Search for the cell housing the specified text and yield its (x, y) center coordinate. 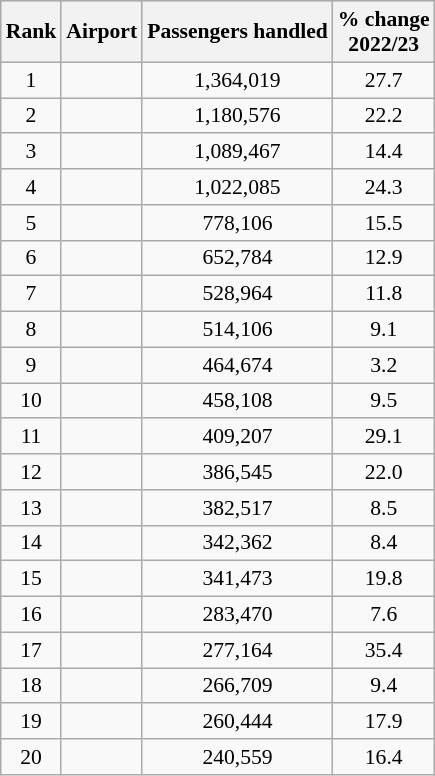
277,164 (238, 650)
22.2 (384, 116)
528,964 (238, 294)
464,674 (238, 365)
2 (32, 116)
Airport (102, 32)
342,362 (238, 543)
341,473 (238, 579)
20 (32, 757)
1,022,085 (238, 187)
11 (32, 437)
386,545 (238, 472)
18 (32, 686)
16 (32, 615)
8 (32, 330)
6 (32, 258)
409,207 (238, 437)
283,470 (238, 615)
1,364,019 (238, 80)
Passengers handled (238, 32)
7 (32, 294)
10 (32, 401)
514,106 (238, 330)
3.2 (384, 365)
266,709 (238, 686)
7.6 (384, 615)
12 (32, 472)
5 (32, 223)
17 (32, 650)
14.4 (384, 152)
19 (32, 722)
9.1 (384, 330)
9 (32, 365)
% change2022/23 (384, 32)
13 (32, 508)
17.9 (384, 722)
22.0 (384, 472)
4 (32, 187)
652,784 (238, 258)
35.4 (384, 650)
3 (32, 152)
15.5 (384, 223)
16.4 (384, 757)
9.5 (384, 401)
27.7 (384, 80)
9.4 (384, 686)
24.3 (384, 187)
19.8 (384, 579)
260,444 (238, 722)
11.8 (384, 294)
29.1 (384, 437)
14 (32, 543)
1,089,467 (238, 152)
8.5 (384, 508)
12.9 (384, 258)
8.4 (384, 543)
1 (32, 80)
382,517 (238, 508)
240,559 (238, 757)
15 (32, 579)
Rank (32, 32)
458,108 (238, 401)
1,180,576 (238, 116)
778,106 (238, 223)
